Determine the [X, Y] coordinate at the center of the cell enclosing the given text.  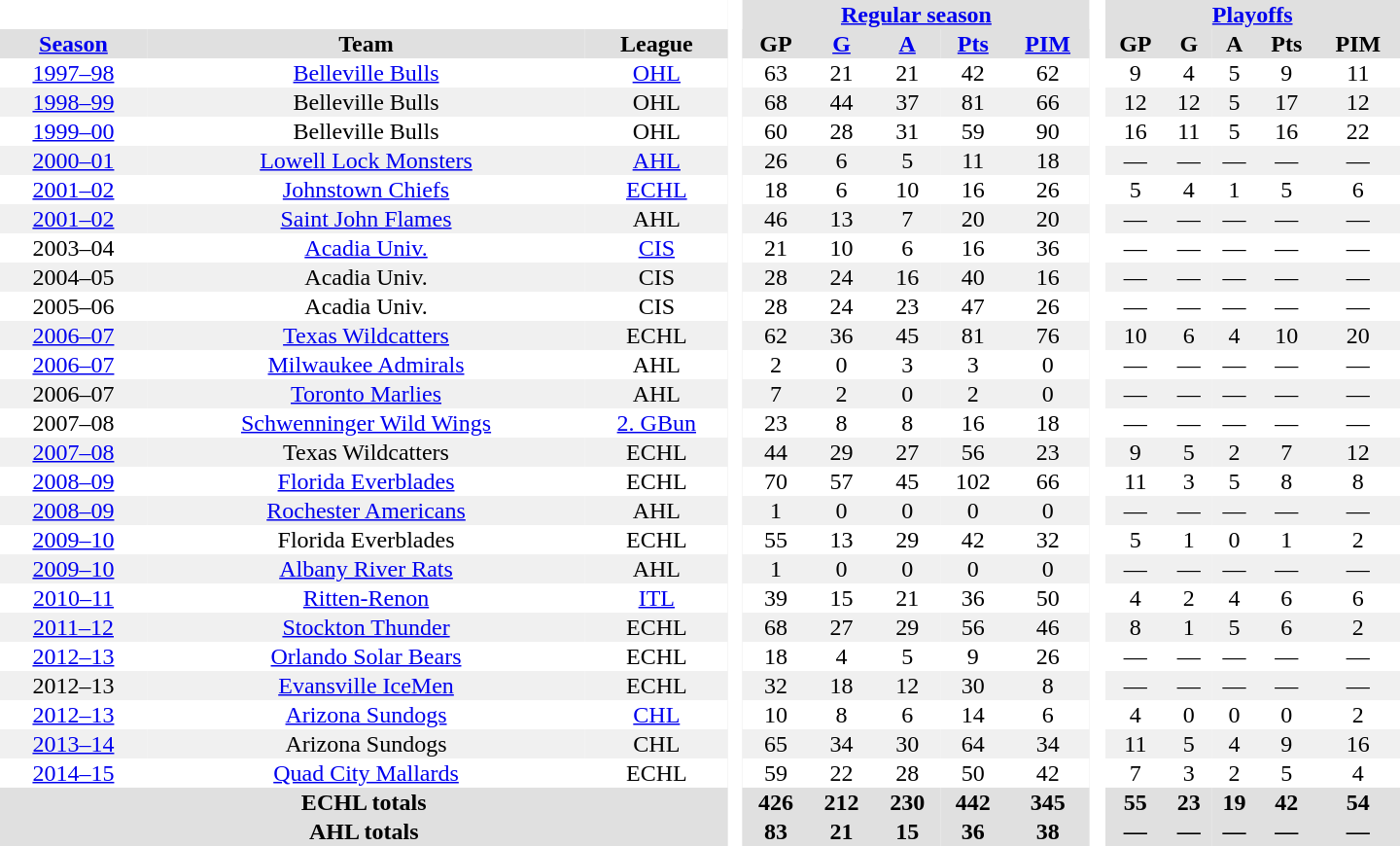
1998–99 [74, 102]
AHL totals [364, 831]
2010–11 [74, 598]
83 [776, 831]
Lowell Lock Monsters [366, 160]
70 [776, 481]
60 [776, 131]
426 [776, 802]
ECHL totals [364, 802]
Toronto Marlies [366, 394]
345 [1048, 802]
63 [776, 73]
38 [1048, 831]
ITL [656, 598]
47 [973, 306]
Ritten-Renon [366, 598]
102 [973, 481]
442 [973, 802]
2014–15 [74, 773]
37 [907, 102]
Milwaukee Admirals [366, 365]
Playoffs [1252, 15]
Stockton Thunder [366, 627]
57 [842, 481]
230 [907, 802]
2003–04 [74, 248]
2000–01 [74, 160]
65 [776, 744]
Regular season [916, 15]
54 [1358, 802]
Quad City Mallards [366, 773]
Johnstown Chiefs [366, 190]
Schwenninger Wild Wings [366, 423]
Team [366, 44]
76 [1048, 335]
64 [973, 744]
Evansville IceMen [366, 686]
Saint John Flames [366, 219]
Season [74, 44]
19 [1235, 802]
90 [1048, 131]
Albany River Rats [366, 569]
31 [907, 131]
2011–12 [74, 627]
212 [842, 802]
Orlando Solar Bears [366, 656]
League [656, 44]
2004–05 [74, 277]
1997–98 [74, 73]
2. GBun [656, 423]
17 [1287, 102]
2005–06 [74, 306]
40 [973, 277]
14 [973, 715]
Rochester Americans [366, 511]
1999–00 [74, 131]
2013–14 [74, 744]
39 [776, 598]
